For the text-containing cell, return its midpoint in [x, y] coordinate format. 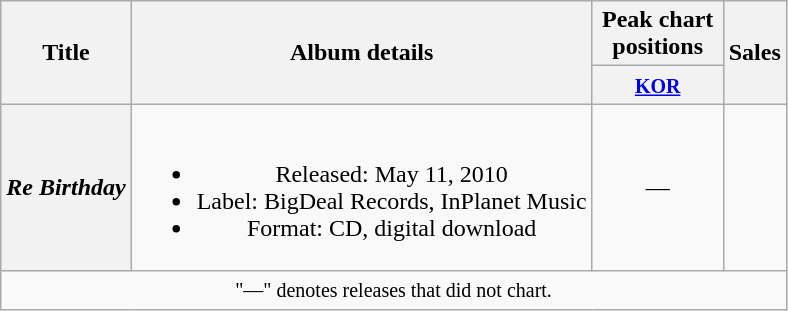
Released: May 11, 2010Label: BigDeal Records, InPlanet MusicFormat: CD, digital download [362, 188]
KOR [658, 85]
Sales [754, 52]
Album details [362, 52]
— [658, 188]
"—" denotes releases that did not chart. [394, 290]
Peak chart positions [658, 34]
Title [66, 52]
Re Birthday [66, 188]
